Extract the (x, y) coordinate from the center of the cell holding the provided text.  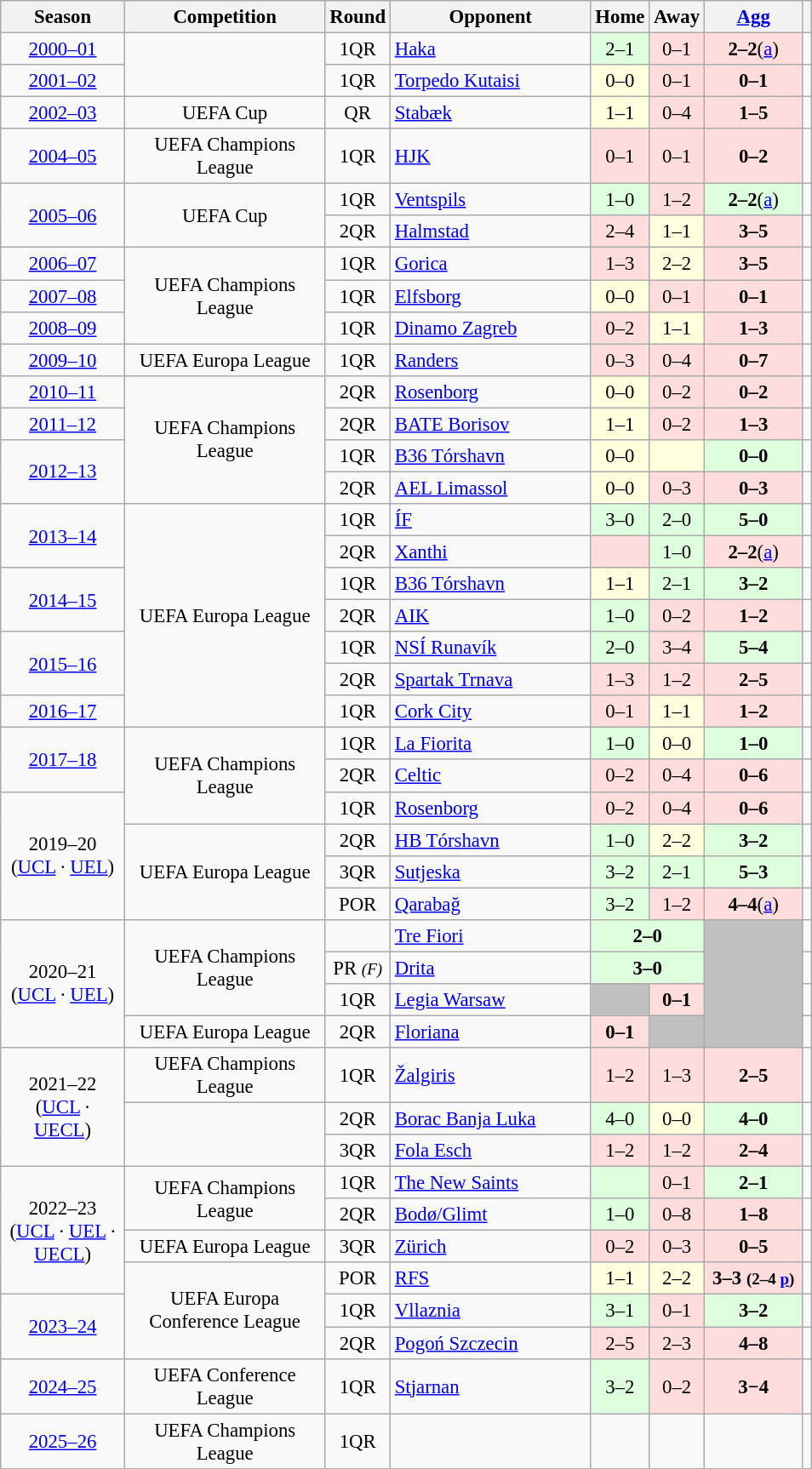
La Fiorita (490, 744)
Gorica (490, 264)
Legia Warsaw (490, 1000)
2004–05 (63, 157)
Agg (753, 17)
ÍF (490, 520)
2014–15 (63, 599)
2005–06 (63, 216)
Celtic (490, 776)
2017–18 (63, 759)
2025–26 (63, 1442)
Zürich (490, 1247)
Opponent (490, 17)
Fola Esch (490, 1151)
2019–20(UCL · UEL) (63, 855)
2013–14 (63, 536)
2009–10 (63, 360)
Xanthi (490, 552)
5–4 (753, 648)
Qarabağ (490, 904)
HB Tórshavn (490, 840)
2–3 (678, 1343)
3−4 (753, 1386)
3–1 (620, 1311)
2021–22(UCL · UECL) (63, 1107)
1–5 (753, 113)
UEFA Conference League (225, 1386)
HJK (490, 157)
2022–23(UCL · UEL · UECL) (63, 1231)
2023–24 (63, 1326)
Torpedo Kutaisi (490, 81)
4–8 (753, 1343)
BATE Borisov (490, 424)
Floriana (490, 1032)
Haka (490, 49)
2011–12 (63, 424)
Elfsborg (490, 296)
Cork City (490, 712)
Halmstad (490, 232)
Round (357, 17)
Sutjeska (490, 872)
2008–09 (63, 328)
4–4(a) (753, 904)
NSÍ Runavík (490, 648)
RFS (490, 1279)
Ventspils (490, 200)
Borac Banja Luka (490, 1119)
0–7 (753, 360)
Tre Fiori (490, 936)
QR (357, 113)
Pogoń Szczecin (490, 1343)
2002–03 (63, 113)
0–5 (753, 1247)
2020–21(UCL · UEL) (63, 984)
Drita (490, 968)
Stjarnan (490, 1386)
Žalgiris (490, 1076)
2007–08 (63, 296)
2016–17 (63, 712)
2006–07 (63, 264)
AEL Limassol (490, 488)
1–8 (753, 1215)
2000–01 (63, 49)
2024–25 (63, 1386)
2012–13 (63, 472)
Randers (490, 360)
2015–16 (63, 664)
5–0 (753, 520)
UEFA Europa Conference League (225, 1311)
Home (620, 17)
2010–11 (63, 392)
Season (63, 17)
Competition (225, 17)
3–3 (2–4 p) (753, 1279)
5–3 (753, 872)
Vllaznia (490, 1311)
Spartak Trnava (490, 680)
Stabæk (490, 113)
2001–02 (63, 81)
PR (F) (357, 968)
AIK (490, 616)
Dinamo Zagreb (490, 328)
3–4 (678, 648)
0–8 (678, 1215)
Away (678, 17)
The New Saints (490, 1183)
Bodø/Glimt (490, 1215)
